Identify which cell holds the provided text, then report its [X, Y] central coordinate. 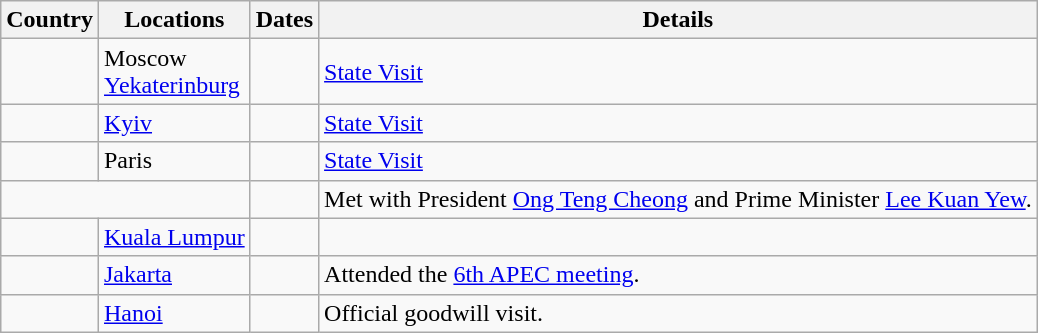
Paris [174, 161]
Kuala Lumpur [174, 237]
Country [50, 20]
Kyiv [174, 123]
Details [678, 20]
Jakarta [174, 275]
MoscowYekaterinburg [174, 72]
Official goodwill visit. [678, 313]
Locations [174, 20]
Dates [284, 20]
Hanoi [174, 313]
Met with President Ong Teng Cheong and Prime Minister Lee Kuan Yew. [678, 199]
Attended the 6th APEC meeting. [678, 275]
